Pinpoint the cell where the given text exists, returning its (x, y) midpoint coordinate. 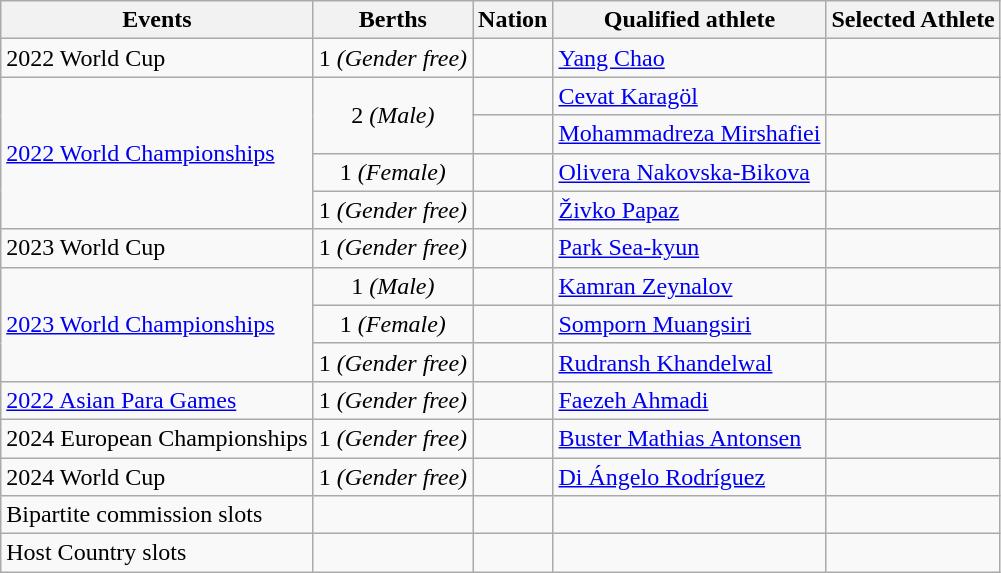
Rudransh Khandelwal (690, 362)
Bipartite commission slots (157, 515)
Nation (513, 20)
Host Country slots (157, 553)
2023 World Cup (157, 248)
Cevat Karagöl (690, 96)
1 (Male) (392, 286)
2022 Asian Para Games (157, 400)
Buster Mathias Antonsen (690, 438)
Events (157, 20)
2024 World Cup (157, 477)
Živko Papaz (690, 210)
Selected Athlete (913, 20)
Olivera Nakovska-Bikova (690, 172)
2022 World Cup (157, 58)
Mohammadreza Mirshafiei (690, 134)
2023 World Championships (157, 324)
2 (Male) (392, 115)
Di Ángelo Rodríguez (690, 477)
Faezeh Ahmadi (690, 400)
Kamran Zeynalov (690, 286)
Qualified athlete (690, 20)
Somporn Muangsiri (690, 324)
2022 World Championships (157, 153)
Berths (392, 20)
Yang Chao (690, 58)
2024 European Championships (157, 438)
Park Sea-kyun (690, 248)
